Return the [x, y] coordinate for the center point of the cell that contains the specified text.  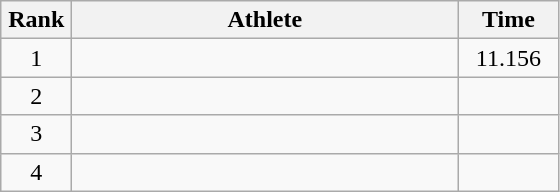
4 [36, 172]
2 [36, 96]
Athlete [265, 20]
11.156 [508, 58]
1 [36, 58]
Time [508, 20]
Rank [36, 20]
3 [36, 134]
